Search for the cell housing the specified text and yield its [x, y] center coordinate. 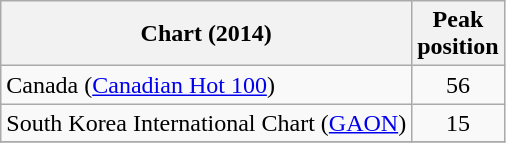
56 [458, 85]
Peakposition [458, 34]
15 [458, 123]
South Korea International Chart (GAON) [206, 123]
Chart (2014) [206, 34]
Canada (Canadian Hot 100) [206, 85]
